Capture the cell that displays the provided text and extract its [X, Y] central coordinate. 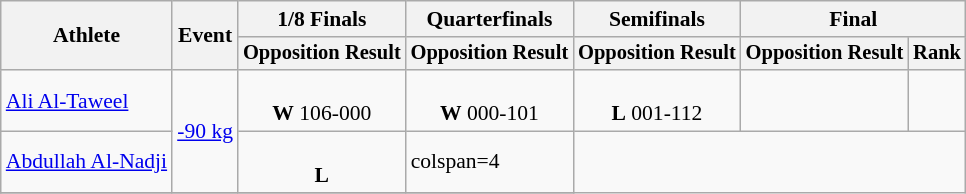
1/8 Finals [322, 19]
Ali Al-Taweel [86, 100]
Semifinals [657, 19]
L 001-112 [657, 100]
colspan=4 [490, 162]
Quarterfinals [490, 19]
Athlete [86, 36]
Abdullah Al-Nadji [86, 162]
Rank [937, 54]
-90 kg [205, 131]
Final [854, 19]
W 000-101 [490, 100]
W 106-000 [322, 100]
L [322, 162]
Event [205, 36]
